Extract the [X, Y] coordinate from the center of the cell holding the provided text.  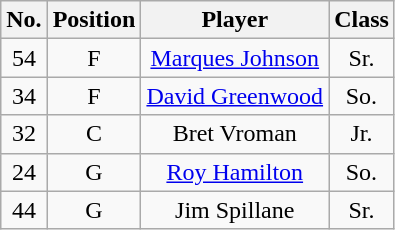
C [94, 134]
Position [94, 20]
24 [24, 172]
Bret Vroman [235, 134]
Jr. [362, 134]
54 [24, 58]
44 [24, 210]
Roy Hamilton [235, 172]
34 [24, 96]
Jim Spillane [235, 210]
David Greenwood [235, 96]
Class [362, 20]
No. [24, 20]
32 [24, 134]
Marques Johnson [235, 58]
Player [235, 20]
